Search for the cell housing the specified text and yield its [x, y] center coordinate. 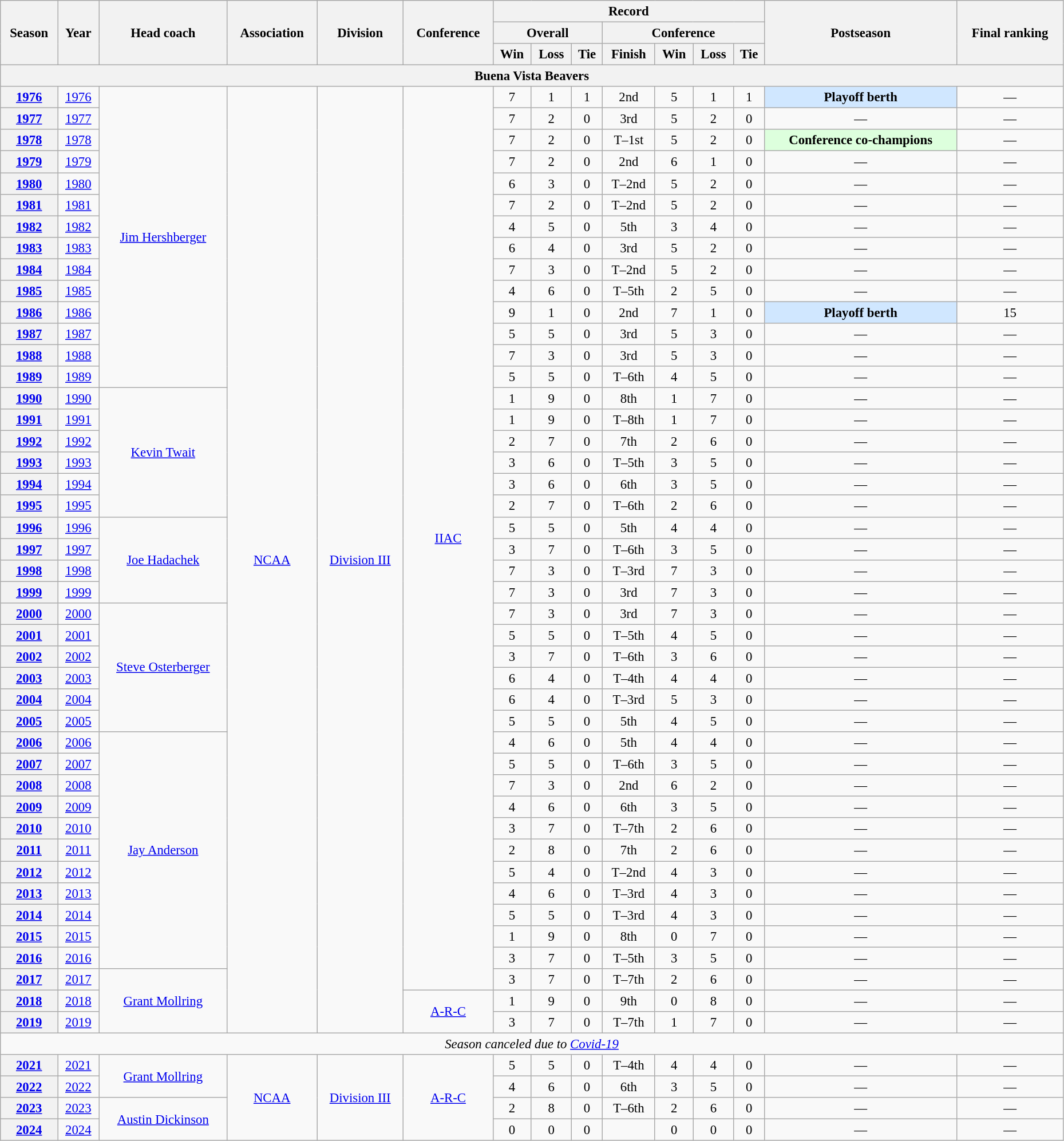
Season [29, 33]
Kevin Twait [163, 453]
Season canceled due to Covid-19 [532, 1044]
Head coach [163, 33]
T–1st [628, 140]
Steve Osterberger [163, 668]
Overall [547, 33]
Final ranking [1010, 33]
Record [628, 11]
Association [272, 33]
Jim Hershberger [163, 237]
Finish [628, 54]
Joe Hadachek [163, 560]
Postseason [861, 33]
IIAC [448, 538]
9th [628, 1001]
Austin Dickinson [163, 1119]
Buena Vista Beavers [532, 76]
Division [361, 33]
Conference co-champions [861, 140]
Year [78, 33]
Jay Anderson [163, 850]
T–8th [628, 420]
15 [1010, 312]
